Determine the (x, y) coordinate at the center of the cell enclosing the given text.  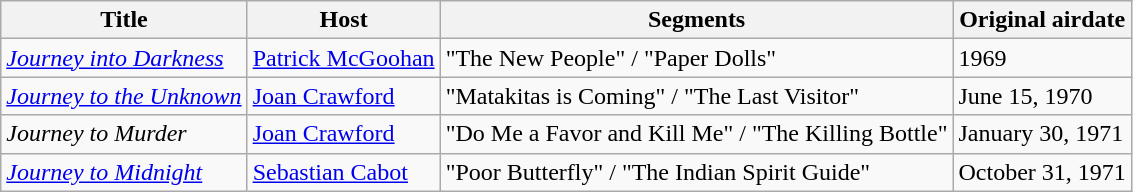
Journey into Darkness (124, 58)
October 31, 1971 (1042, 172)
"Matakitas is Coming" / "The Last Visitor" (696, 96)
June 15, 1970 (1042, 96)
Journey to the Unknown (124, 96)
Journey to Midnight (124, 172)
Title (124, 20)
Segments (696, 20)
Original airdate (1042, 20)
"The New People" / "Paper Dolls" (696, 58)
Host (344, 20)
Journey to Murder (124, 134)
January 30, 1971 (1042, 134)
"Do Me a Favor and Kill Me" / "The Killing Bottle" (696, 134)
Patrick McGoohan (344, 58)
1969 (1042, 58)
Sebastian Cabot (344, 172)
"Poor Butterfly" / "The Indian Spirit Guide" (696, 172)
